Search for the cell housing the specified text and yield its (X, Y) center coordinate. 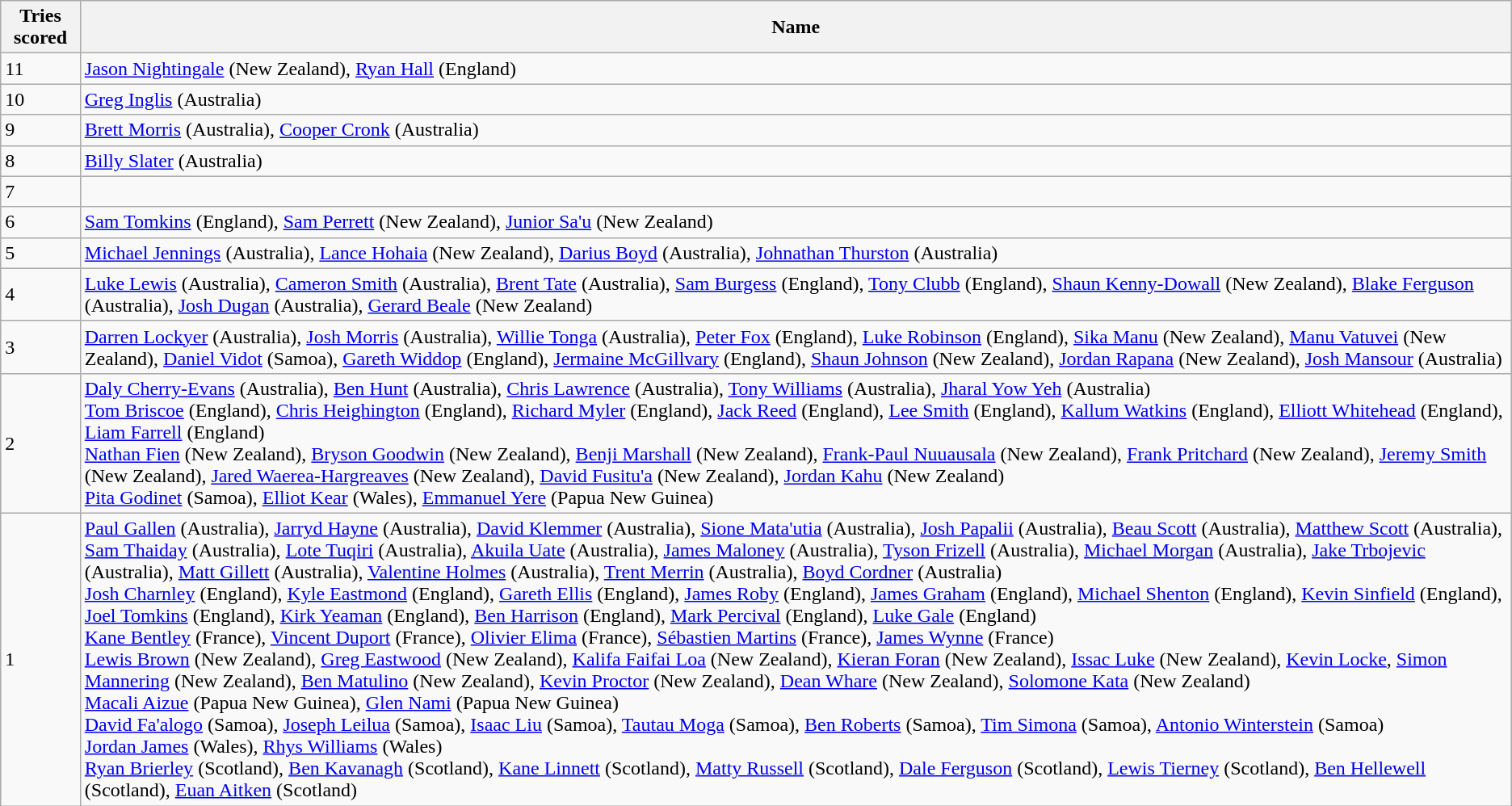
Name (796, 27)
7 (40, 191)
Tries scored (40, 27)
5 (40, 253)
4 (40, 294)
Billy Slater (Australia) (796, 161)
3 (40, 347)
Sam Tomkins (England), Sam Perrett (New Zealand), Junior Sa'u (New Zealand) (796, 222)
1 (40, 659)
9 (40, 130)
Brett Morris (Australia), Cooper Cronk (Australia) (796, 130)
Jason Nightingale (New Zealand), Ryan Hall (England) (796, 69)
6 (40, 222)
8 (40, 161)
Michael Jennings (Australia), Lance Hohaia (New Zealand), Darius Boyd (Australia), Johnathan Thurston (Australia) (796, 253)
10 (40, 99)
Greg Inglis (Australia) (796, 99)
2 (40, 443)
11 (40, 69)
